Extract the [X, Y] coordinate from the center of the cell holding the provided text.  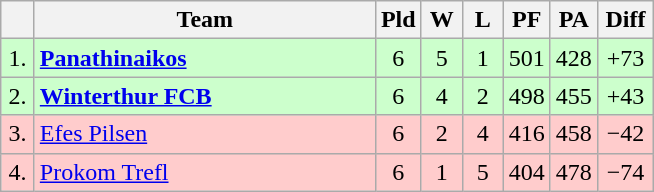
4. [18, 172]
W [442, 20]
−74 [625, 172]
Pld [398, 20]
Winterthur FCB [204, 96]
455 [574, 96]
428 [574, 58]
1. [18, 58]
478 [574, 172]
3. [18, 134]
501 [526, 58]
404 [526, 172]
−42 [625, 134]
Efes Pilsen [204, 134]
498 [526, 96]
PF [526, 20]
416 [526, 134]
+43 [625, 96]
+73 [625, 58]
458 [574, 134]
PA [574, 20]
Prokom Trefl [204, 172]
L [482, 20]
Panathinaikos [204, 58]
Team [204, 20]
Diff [625, 20]
2. [18, 96]
